For the text-containing cell, return its midpoint in [X, Y] coordinate format. 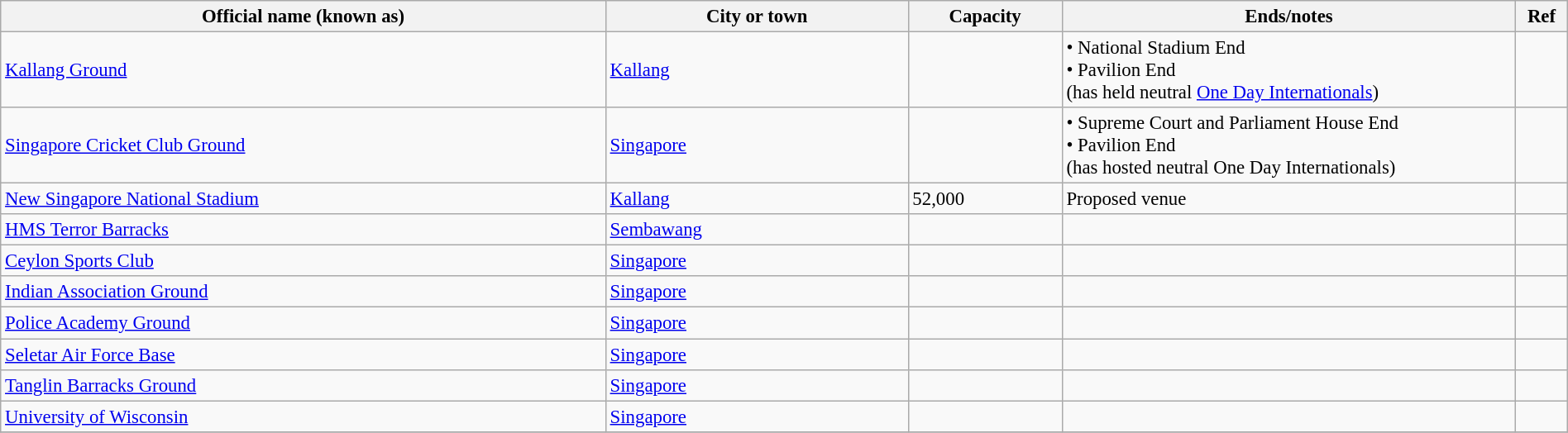
Kallang Ground [304, 70]
University of Wisconsin [304, 416]
HMS Terror Barracks [304, 230]
Singapore Cricket Club Ground [304, 145]
Ends/notes [1288, 17]
Sembawang [757, 230]
52,000 [985, 199]
• Supreme Court and Parliament House End• Pavilion End(has hosted neutral One Day Internationals) [1288, 145]
Proposed venue [1288, 199]
New Singapore National Stadium [304, 199]
Police Academy Ground [304, 323]
Official name (known as) [304, 17]
Indian Association Ground [304, 292]
Ceylon Sports Club [304, 261]
Ref [1542, 17]
City or town [757, 17]
• National Stadium End• Pavilion End(has held neutral One Day Internationals) [1288, 70]
Capacity [985, 17]
Tanglin Barracks Ground [304, 385]
Seletar Air Force Base [304, 354]
